Extract the [X, Y] coordinate from the center of the cell holding the provided text.  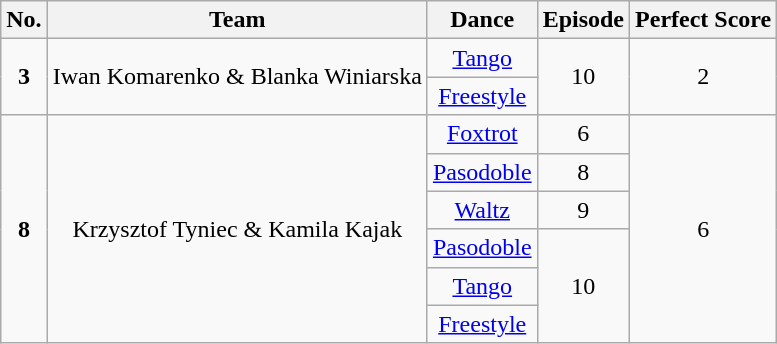
Team [237, 20]
2 [704, 77]
9 [583, 210]
3 [24, 77]
No. [24, 20]
Perfect Score [704, 20]
Dance [482, 20]
Waltz [482, 210]
Iwan Komarenko & Blanka Winiarska [237, 77]
Foxtrot [482, 134]
Episode [583, 20]
Krzysztof Tyniec & Kamila Kajak [237, 229]
